Provide the (x, y) coordinate of the cell's center where the given text is located.  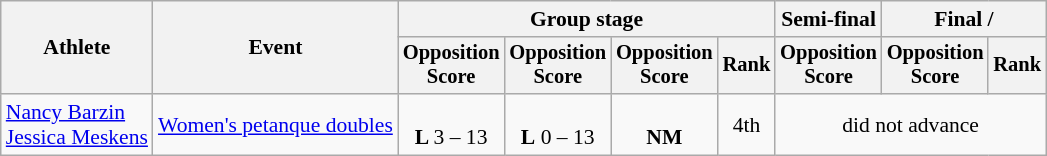
did not advance (910, 124)
L 0 – 13 (558, 124)
NM (664, 124)
Event (276, 48)
Semi-final (828, 19)
4th (747, 124)
L 3 – 13 (452, 124)
Athlete (77, 48)
Final / (964, 19)
Group stage (586, 19)
Nancy BarzinJessica Meskens (77, 124)
Women's petanque doubles (276, 124)
